Extract the (x, y) coordinate from the center of the cell holding the provided text.  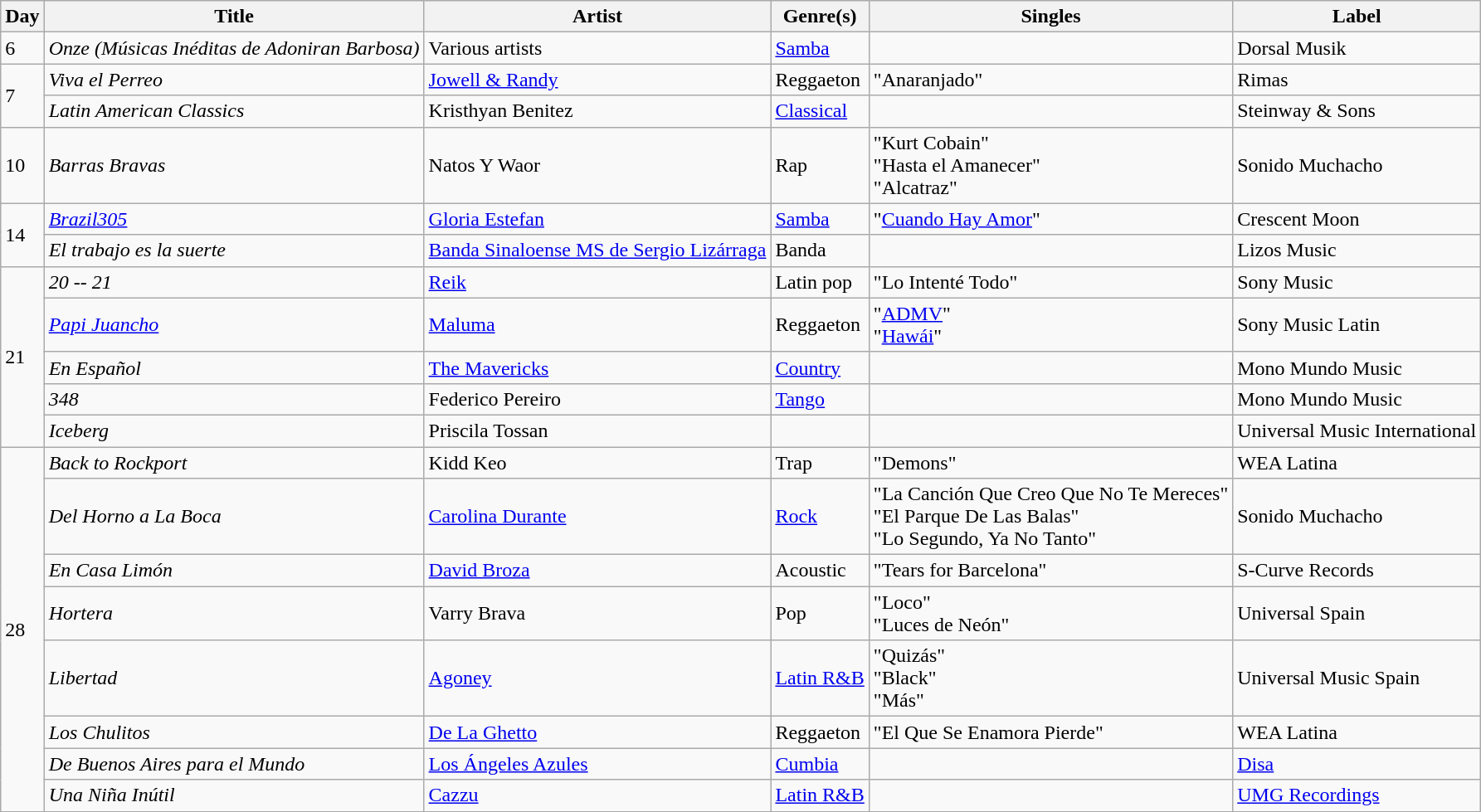
28 (22, 629)
Classical (820, 111)
Latin American Classics (234, 111)
Latin pop (820, 282)
Sony Music (1357, 282)
Label (1357, 17)
Tango (820, 399)
Day (22, 17)
Barras Bravas (234, 165)
UMG Recordings (1357, 795)
Cumbia (820, 764)
Dorsal Musik (1357, 48)
S-Curve Records (1357, 571)
Lizos Music (1357, 250)
"ADMV""Hawái" (1050, 325)
Brazil305 (234, 219)
"Tears for Barcelona" (1050, 571)
"Demons" (1050, 462)
Priscila Tossan (597, 430)
En Casa Limón (234, 571)
Pop (820, 614)
"Loco""Luces de Neón" (1050, 614)
10 (22, 165)
Singles (1050, 17)
Varry Brava (597, 614)
14 (22, 235)
Una Niña Inútil (234, 795)
Banda Sinaloense MS de Sergio Lizárraga (597, 250)
"El Que Se Enamora Pierde" (1050, 732)
Universal Spain (1357, 614)
Federico Pereiro (597, 399)
21 (22, 357)
Rimas (1357, 80)
Agoney (597, 678)
The Mavericks (597, 367)
Libertad (234, 678)
Maluma (597, 325)
Papi Juancho (234, 325)
Onze (Músicas Inéditas de Adoniran Barbosa) (234, 48)
Title (234, 17)
348 (234, 399)
Cazzu (597, 795)
"La Canción Que Creo Que No Te Mereces""El Parque De Las Balas""Lo Segundo, Ya No Tanto" (1050, 517)
Universal Music Spain (1357, 678)
Genre(s) (820, 17)
Gloria Estefan (597, 219)
6 (22, 48)
"Cuando Hay Amor" (1050, 219)
"Lo Intenté Todo" (1050, 282)
7 (22, 95)
Back to Rockport (234, 462)
Universal Music International (1357, 430)
Rock (820, 517)
Trap (820, 462)
Country (820, 367)
Acoustic (820, 571)
Disa (1357, 764)
De La Ghetto (597, 732)
"Kurt Cobain""Hasta el Amanecer""Alcatraz" (1050, 165)
Los Ángeles Azules (597, 764)
20 -- 21 (234, 282)
Iceberg (234, 430)
Los Chulitos (234, 732)
Carolina Durante (597, 517)
Viva el Perreo (234, 80)
Natos Y Waor (597, 165)
Sony Music Latin (1357, 325)
Banda (820, 250)
Rap (820, 165)
Crescent Moon (1357, 219)
Steinway & Sons (1357, 111)
Hortera (234, 614)
De Buenos Aires para el Mundo (234, 764)
Del Horno a La Boca (234, 517)
En Español (234, 367)
El trabajo es la suerte (234, 250)
Kidd Keo (597, 462)
Various artists (597, 48)
Jowell & Randy (597, 80)
"Quizás""Black""Más" (1050, 678)
Reik (597, 282)
"Anaranjado" (1050, 80)
Artist (597, 17)
Kristhyan Benitez (597, 111)
David Broza (597, 571)
